Scan for the cell matching the given text and deliver its (x, y) coordinate at center. 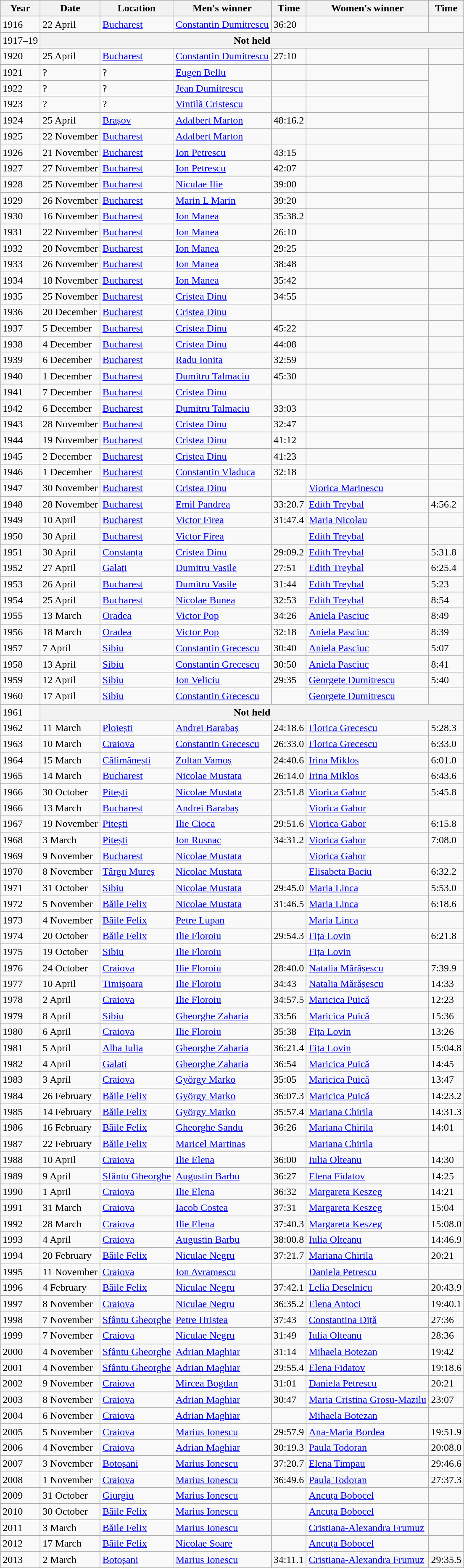
Year (20, 8)
1992 (20, 1224)
30:50 (289, 664)
1979 (20, 1016)
20:43.9 (446, 1288)
1994 (20, 1256)
1 April (70, 1192)
20 November (70, 248)
31:47.4 (289, 520)
34:31.2 (289, 840)
Women's winner (367, 8)
1988 (20, 1160)
1935 (20, 296)
2009 (20, 1496)
21 November (70, 152)
45:22 (289, 328)
Constanța (137, 552)
4 February (70, 1288)
24:40.6 (289, 760)
Location (137, 8)
2 April (70, 1000)
2 December (70, 456)
27 April (70, 568)
27:36 (446, 1320)
1921 (20, 72)
Viorica Marinescu (367, 488)
26 April (70, 584)
29:57.9 (289, 1431)
Târgu Mureș (137, 872)
33:20.7 (289, 504)
19 October (70, 952)
1972 (20, 904)
37:31 (289, 1208)
1982 (20, 1064)
41:12 (289, 440)
29:35.5 (446, 1560)
15:04 (446, 1208)
1954 (20, 600)
8 April (70, 1016)
22 April (70, 24)
9 April (70, 1176)
44:08 (289, 344)
2002 (20, 1384)
39:20 (289, 200)
1916 (20, 24)
Călimănești (137, 760)
34:43 (289, 984)
34:11.1 (289, 1560)
38:00.8 (289, 1240)
19:18.6 (446, 1368)
1923 (20, 104)
1936 (20, 312)
36:54 (289, 1064)
23:51.8 (289, 792)
31:44 (289, 584)
1967 (20, 824)
1959 (20, 680)
Iacob Costea (222, 1208)
Alba Iulia (137, 1048)
34:26 (289, 616)
4 December (70, 344)
3 April (70, 1080)
11 March (70, 728)
15:04.8 (446, 1048)
1933 (20, 264)
32:59 (289, 360)
29:55.4 (289, 1368)
1931 (20, 232)
43:15 (289, 152)
2007 (20, 1463)
6:25.4 (446, 568)
31:01 (289, 1384)
20 February (70, 1256)
Nicolae Bunea (222, 600)
1986 (20, 1128)
2001 (20, 1368)
Brașov (137, 120)
29:09.2 (289, 552)
31:49 (289, 1336)
1971 (20, 888)
2013 (20, 1560)
29:35 (289, 680)
1962 (20, 728)
14:45 (446, 1064)
6:33.0 (446, 744)
45:30 (289, 376)
14 February (70, 1112)
Men's winner (222, 8)
1949 (20, 520)
14:23.2 (446, 1096)
Constantin Vladuca (222, 472)
Ion Veliciu (222, 680)
1964 (20, 760)
5 December (70, 328)
42:07 (289, 168)
1948 (20, 504)
1974 (20, 936)
31 March (70, 1208)
1961 (20, 712)
16 February (70, 1128)
30:19.3 (289, 1447)
30:40 (289, 648)
5:28.3 (446, 728)
Ion Rusnac (222, 840)
1970 (20, 872)
26:33.0 (289, 744)
5 April (70, 1048)
1938 (20, 344)
27 November (70, 168)
36:21.4 (289, 1048)
1924 (20, 120)
2010 (20, 1512)
15 March (70, 760)
Date (70, 8)
1939 (20, 360)
1945 (20, 456)
Radu Ionita (222, 360)
5:23 (446, 584)
8:39 (446, 632)
Vintilă Cristescu (222, 104)
6:18.6 (446, 904)
1969 (20, 856)
1930 (20, 216)
Petre Hristea (222, 1320)
36:49.6 (289, 1479)
Elisabeta Baciu (367, 872)
Eugen Bellu (222, 72)
19:42 (446, 1352)
14:01 (446, 1128)
1958 (20, 664)
1985 (20, 1112)
5:07 (446, 648)
6 April (70, 1032)
Ana-Maria Bordea (367, 1431)
15:08.0 (446, 1224)
Niculae Ilie (222, 184)
1932 (20, 248)
20:08.0 (446, 1447)
36:32 (289, 1192)
3 November (70, 1463)
1925 (20, 136)
1957 (20, 648)
33:03 (289, 408)
1955 (20, 616)
24 October (70, 968)
1963 (20, 744)
37:40.3 (289, 1224)
1995 (20, 1272)
1956 (20, 632)
1973 (20, 920)
13:47 (446, 1080)
29:51.6 (289, 824)
7 April (70, 648)
1984 (20, 1096)
Zoltan Vamoș (222, 760)
15:36 (446, 1016)
2 March (70, 1560)
1927 (20, 168)
1983 (20, 1080)
20 December (70, 312)
2008 (20, 1479)
1917–19 (20, 40)
30 November (70, 488)
2000 (20, 1352)
1991 (20, 1208)
7:39.9 (446, 968)
26 February (70, 1096)
14:21 (446, 1192)
2003 (20, 1400)
5:40 (446, 680)
4:56.2 (446, 504)
1928 (20, 184)
Petre Lupan (222, 920)
1968 (20, 840)
1996 (20, 1288)
14:46.9 (446, 1240)
28:40.0 (289, 968)
26:10 (289, 232)
23:07 (446, 1400)
13 April (70, 664)
Maricel Martinas (222, 1144)
19:51.9 (446, 1431)
1951 (20, 552)
12:23 (446, 1000)
1960 (20, 696)
6 November (70, 1415)
28:36 (446, 1336)
38:48 (289, 264)
Ion Avramescu (222, 1272)
1977 (20, 984)
27:10 (289, 56)
16 November (70, 216)
5:45.8 (446, 792)
1926 (20, 152)
18 March (70, 632)
1987 (20, 1144)
14:30 (446, 1160)
Maria Cristina Grosu-Mazilu (367, 1400)
Gheorghe Sandu (222, 1128)
36:00 (289, 1160)
29:45.0 (289, 888)
29:46.6 (446, 1463)
1950 (20, 536)
Giurgiu (137, 1496)
14:25 (446, 1176)
1946 (20, 472)
33:56 (289, 1016)
1940 (20, 376)
32:53 (289, 600)
48:16.2 (289, 120)
12 April (70, 680)
22 February (70, 1144)
35:42 (289, 280)
14:31.3 (446, 1112)
1942 (20, 408)
17 April (70, 696)
1965 (20, 776)
1922 (20, 88)
Marin L Marin (222, 200)
Elena Antoci (367, 1304)
37:20.7 (289, 1463)
1989 (20, 1176)
Mircea Bogdan (222, 1384)
36:35.2 (289, 1304)
31:46.5 (289, 904)
39:00 (289, 184)
24:18.6 (289, 728)
36:26 (289, 1128)
1934 (20, 280)
Timișoara (137, 984)
Ploiești (137, 728)
6:21.8 (446, 936)
14:33 (446, 984)
34:57.5 (289, 1000)
1980 (20, 1032)
37:43 (289, 1320)
35:38 (289, 1032)
11 November (70, 1272)
Maria Nicolau (367, 520)
32:47 (289, 424)
5:31.8 (446, 552)
1947 (20, 488)
19:40.1 (446, 1304)
20 October (70, 936)
Jean Dumitrescu (222, 88)
27:51 (289, 568)
1953 (20, 584)
6:15.8 (446, 824)
6:32.2 (446, 872)
29:25 (289, 248)
6:43.6 (446, 776)
36:07.3 (289, 1096)
37:21.7 (289, 1256)
28 March (70, 1224)
Nicolae Soare (222, 1544)
36:27 (289, 1176)
1944 (20, 440)
27:37.3 (446, 1479)
2012 (20, 1544)
5:53.0 (446, 888)
1937 (20, 328)
1952 (20, 568)
7 December (70, 392)
2004 (20, 1415)
1997 (20, 1304)
6:01.0 (446, 760)
35:38.2 (289, 216)
7:08.0 (446, 840)
34:55 (289, 296)
1978 (20, 1000)
30:47 (289, 1400)
10 March (70, 744)
1993 (20, 1240)
37:42.1 (289, 1288)
2011 (20, 1528)
1976 (20, 968)
14 March (70, 776)
1999 (20, 1336)
1975 (20, 952)
13:26 (446, 1032)
Ilie Cioca (222, 824)
8:41 (446, 664)
1990 (20, 1192)
1943 (20, 424)
29:54.3 (289, 936)
Constantina Diță (367, 1320)
35:57.4 (289, 1112)
1941 (20, 392)
8:49 (446, 616)
Elena Timpau (367, 1463)
1920 (20, 56)
1 November (70, 1479)
1929 (20, 200)
1981 (20, 1048)
8:54 (446, 600)
17 March (70, 1544)
2005 (20, 1431)
2006 (20, 1447)
1998 (20, 1320)
31:14 (289, 1352)
26:14.0 (289, 776)
35:05 (289, 1080)
Emil Pandrea (222, 504)
Lelia Deselnicu (367, 1288)
36:20 (289, 24)
18 November (70, 280)
41:23 (289, 456)
